Find where the given text appears and provide that cell's center as [x, y] coordinate. 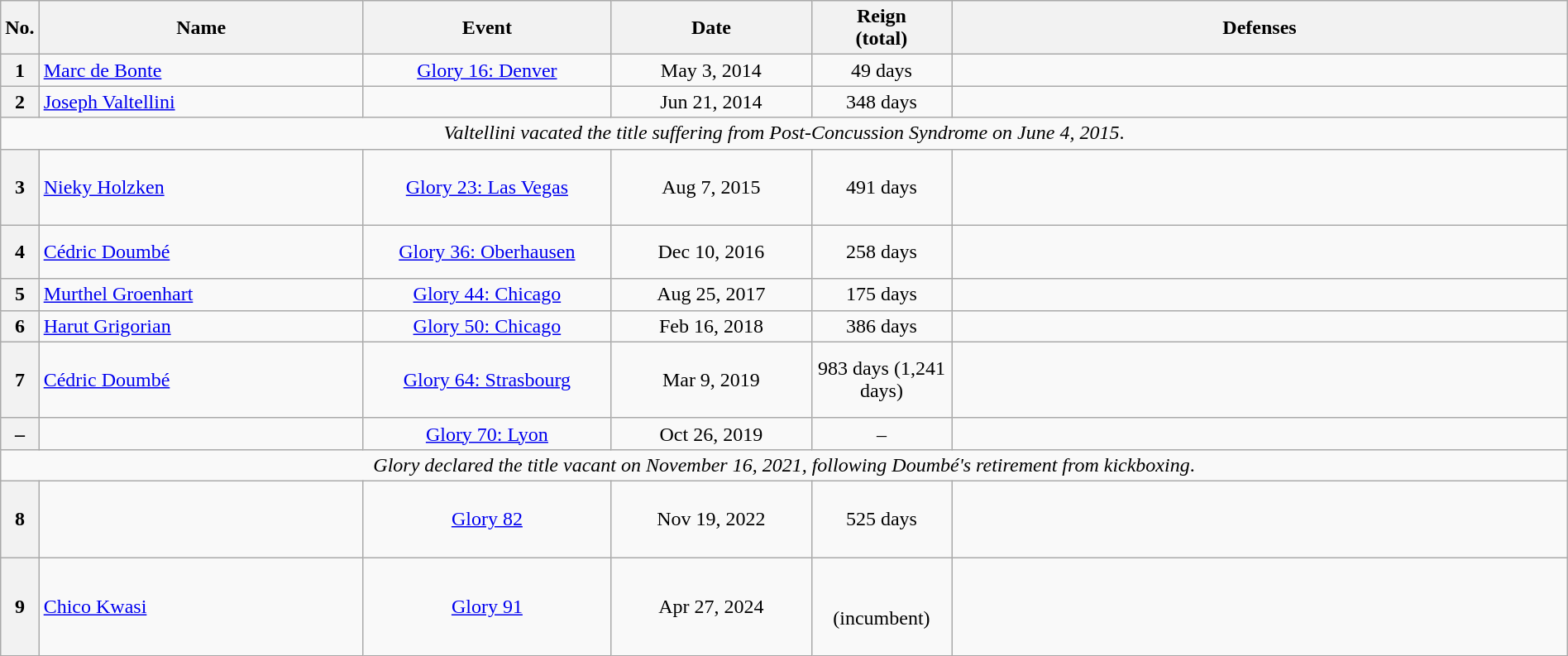
Harut Grigorian [201, 326]
Apr 27, 2024 [711, 607]
5 [20, 294]
Chico Kwasi [201, 607]
Glory 36: Oberhausen [487, 251]
Glory 64: Strasbourg [487, 380]
9 [20, 607]
525 days [882, 519]
Murthel Groenhart [201, 294]
Dec 10, 2016 [711, 251]
49 days [882, 70]
386 days [882, 326]
Jun 21, 2014 [711, 102]
Glory 23: Las Vegas [487, 187]
175 days [882, 294]
491 days [882, 187]
Oct 26, 2019 [711, 433]
Glory 70: Lyon [487, 433]
Mar 9, 2019 [711, 380]
Date [711, 28]
Aug 7, 2015 [711, 187]
Aug 25, 2017 [711, 294]
Marc de Bonte [201, 70]
Joseph Valtellini [201, 102]
348 days [882, 102]
Glory 16: Denver [487, 70]
6 [20, 326]
983 days (1,241 days) [882, 380]
2 [20, 102]
Glory 50: Chicago [487, 326]
1 [20, 70]
No. [20, 28]
Event [487, 28]
258 days [882, 251]
Glory 44: Chicago [487, 294]
8 [20, 519]
Feb 16, 2018 [711, 326]
Defenses [1260, 28]
Glory 82 [487, 519]
Reign(total) [882, 28]
Nieky Holzken [201, 187]
3 [20, 187]
4 [20, 251]
Nov 19, 2022 [711, 519]
Glory 91 [487, 607]
7 [20, 380]
May 3, 2014 [711, 70]
(incumbent) [882, 607]
Valtellini vacated the title suffering from Post-Concussion Syndrome on June 4, 2015. [784, 133]
Glory declared the title vacant on November 16, 2021, following Doumbé's retirement from kickboxing. [784, 465]
Name [201, 28]
